Find where the given text appears and provide that cell's center as (x, y) coordinate. 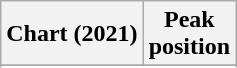
Peakposition (189, 34)
Chart (2021) (72, 34)
